Detect which cell encompasses the target text, then output its [x, y] center coordinate. 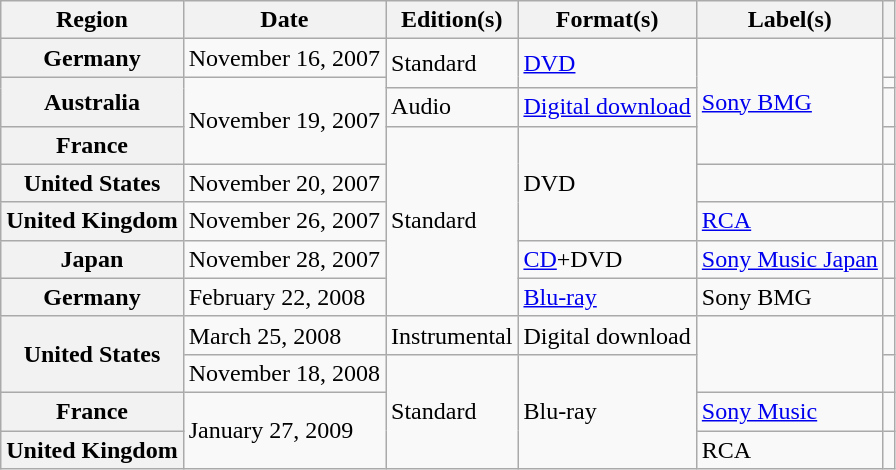
Sony Music [790, 411]
November 16, 2007 [284, 58]
Sony Music Japan [790, 259]
November 18, 2008 [284, 373]
Format(s) [607, 20]
February 22, 2008 [284, 297]
November 28, 2007 [284, 259]
November 26, 2007 [284, 221]
Region [92, 20]
CD+DVD [607, 259]
Japan [92, 259]
Edition(s) [452, 20]
Audio [452, 107]
March 25, 2008 [284, 335]
January 27, 2009 [284, 430]
November 19, 2007 [284, 120]
Instrumental [452, 335]
Label(s) [790, 20]
November 20, 2007 [284, 183]
Australia [92, 102]
Date [284, 20]
